Provide the (x, y) coordinate of the cell's center where the given text is located.  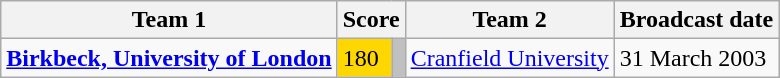
Broadcast date (696, 20)
31 March 2003 (696, 58)
Team 2 (510, 20)
Score (371, 20)
180 (364, 58)
Team 1 (169, 20)
Birkbeck, University of London (169, 58)
Cranfield University (510, 58)
